Capture the cell that displays the provided text and extract its [X, Y] central coordinate. 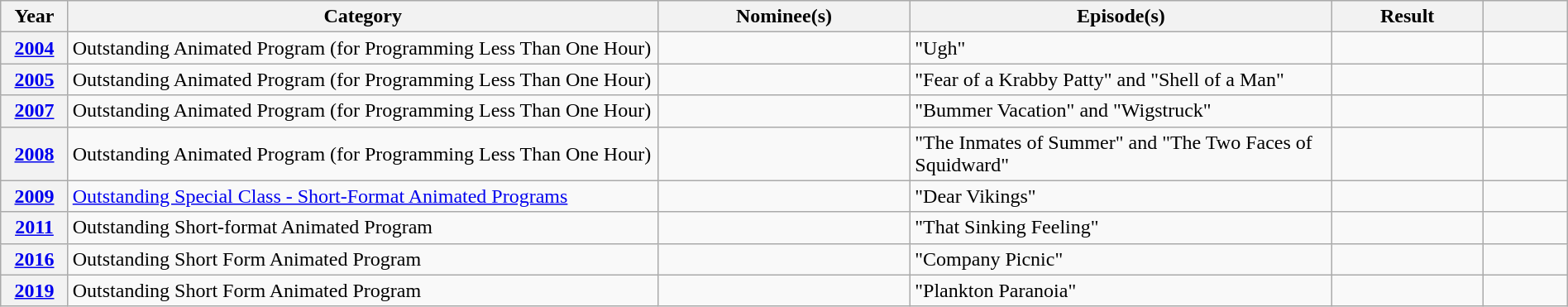
Nominee(s) [784, 17]
"The Inmates of Summer" and "The Two Faces of Squidward" [1121, 154]
"Fear of a Krabby Patty" and "Shell of a Man" [1121, 79]
"Company Picnic" [1121, 259]
2007 [35, 111]
"Plankton Paranoia" [1121, 290]
2016 [35, 259]
2019 [35, 290]
Category [362, 17]
2011 [35, 228]
"That Sinking Feeling" [1121, 228]
"Bummer Vacation" and "Wigstruck" [1121, 111]
Episode(s) [1121, 17]
Year [35, 17]
Outstanding Short-format Animated Program [362, 228]
Result [1408, 17]
2005 [35, 79]
Outstanding Special Class - Short-Format Animated Programs [362, 196]
2008 [35, 154]
2004 [35, 48]
"Ugh" [1121, 48]
2009 [35, 196]
"Dear Vikings" [1121, 196]
